For the text-containing cell, return its midpoint in [x, y] coordinate format. 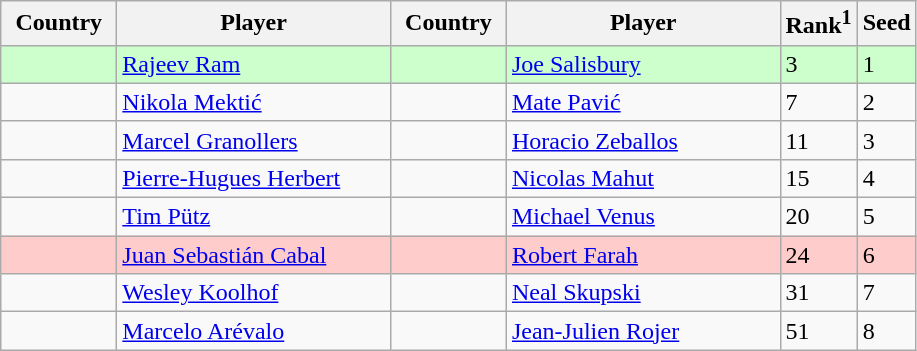
Mate Pavić [643, 102]
11 [818, 140]
Jean-Julien Rojer [643, 331]
5 [886, 217]
Rank1 [818, 24]
Juan Sebastián Cabal [254, 255]
Rajeev Ram [254, 64]
8 [886, 331]
Neal Skupski [643, 293]
15 [818, 178]
Wesley Koolhof [254, 293]
20 [818, 217]
Joe Salisbury [643, 64]
Marcelo Arévalo [254, 331]
51 [818, 331]
1 [886, 64]
4 [886, 178]
Tim Pütz [254, 217]
31 [818, 293]
Nikola Mektić [254, 102]
Horacio Zeballos [643, 140]
2 [886, 102]
Pierre-Hugues Herbert [254, 178]
Robert Farah [643, 255]
Marcel Granollers [254, 140]
Michael Venus [643, 217]
6 [886, 255]
24 [818, 255]
Seed [886, 24]
Nicolas Mahut [643, 178]
